From the cell containing the given text, extract its center point as [x, y] coordinate. 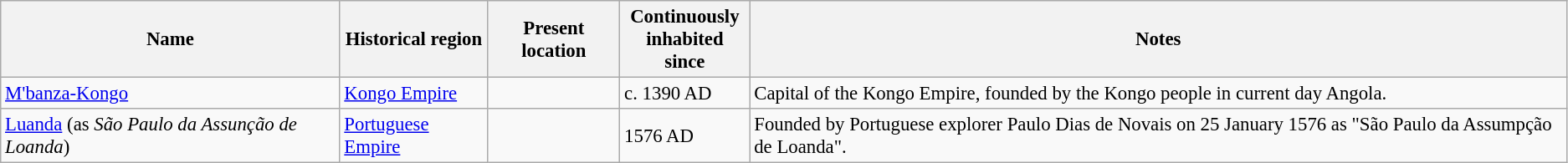
Notes [1158, 39]
Continuouslyinhabited since [684, 39]
Founded by Portuguese explorer Paulo Dias de Novais on 25 January 1576 as "São Paulo da Assumpção de Loanda". [1158, 135]
M'banza-Kongo [171, 94]
Present location [554, 39]
Name [171, 39]
1576 AD [684, 135]
Portuguese Empire [413, 135]
Luanda (as São Paulo da Assunção de Loanda) [171, 135]
c. 1390 AD [684, 94]
Capital of the Kongo Empire, founded by the Kongo people in current day Angola. [1158, 94]
Kongo Empire [413, 94]
Historical region [413, 39]
